Return [X, Y] of the center of cell containing provided text 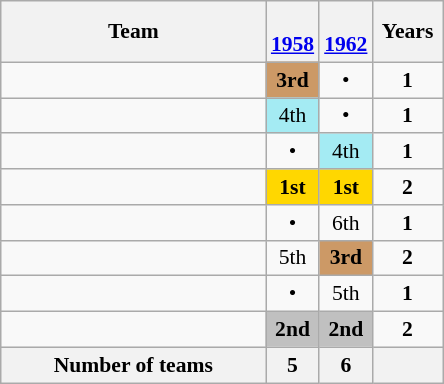
1958 [292, 32]
1962 [346, 32]
Years [407, 32]
6th [346, 223]
Team [134, 32]
6 [346, 365]
5 [292, 365]
Number of teams [134, 365]
